Scan for the cell matching the given text and deliver its (x, y) coordinate at center. 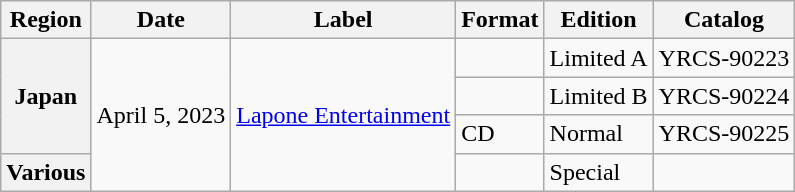
April 5, 2023 (161, 115)
YRCS-90225 (724, 134)
Edition (598, 20)
Catalog (724, 20)
Limited A (598, 58)
Various (46, 172)
Special (598, 172)
YRCS-90224 (724, 96)
Limited B (598, 96)
Normal (598, 134)
Region (46, 20)
Japan (46, 96)
CD (500, 134)
Label (344, 20)
YRCS-90223 (724, 58)
Lapone Entertainment (344, 115)
Date (161, 20)
Format (500, 20)
